Identify which cell holds the provided text, then report its (x, y) central coordinate. 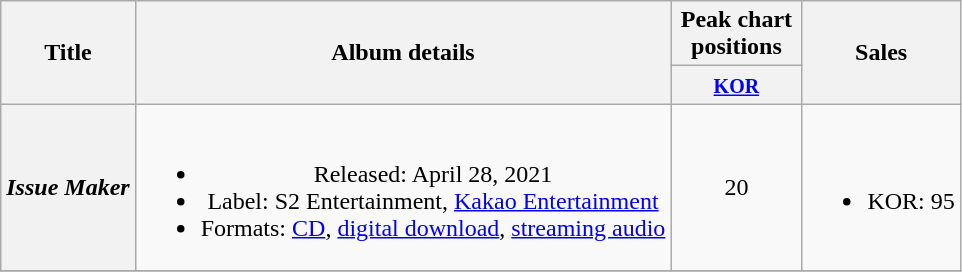
Released: April 28, 2021Label: S2 Entertainment, Kakao EntertainmentFormats: CD, digital download, streaming audio (403, 188)
20 (736, 188)
KOR (736, 85)
Issue Maker (68, 188)
Title (68, 52)
Album details (403, 52)
Sales (881, 52)
KOR: 95 (881, 188)
Peak chart positions (736, 34)
